Determine the [x, y] coordinate at the center of the cell enclosing the given text.  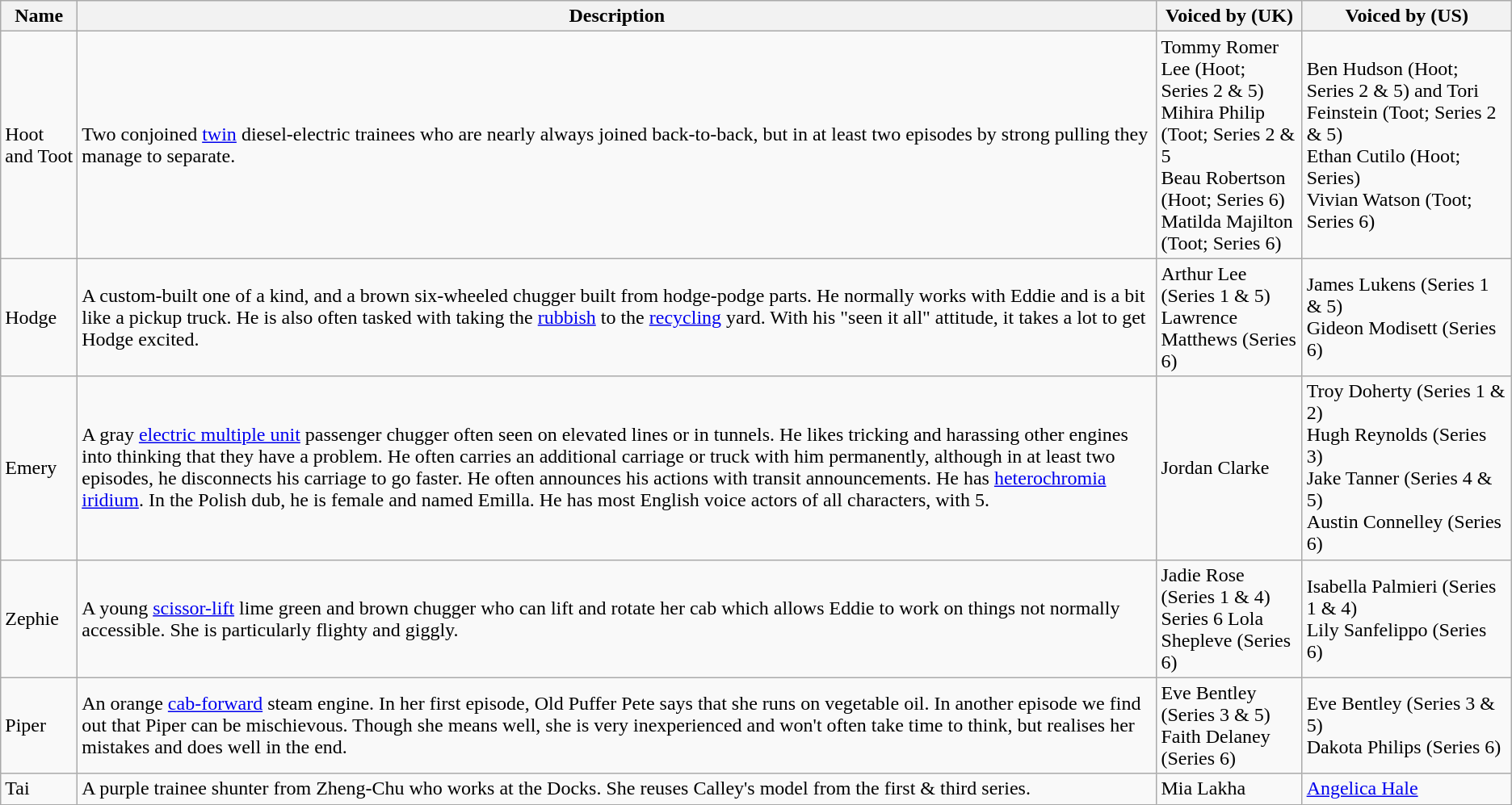
Eve Bentley (Series 3 & 5)Faith Delaney (Series 6) [1229, 725]
Isabella Palmieri (Series 1 & 4)Lily Sanfelippo (Series 6) [1407, 618]
Voiced by (UK) [1229, 16]
Mia Lakha [1229, 789]
A purple trainee shunter from Zheng-Chu who works at the Docks. She reuses Calley's model from the first & third series. [617, 789]
Zephie [39, 618]
Tai [39, 789]
Name [39, 16]
James Lukens (Series 1 & 5)Gideon Modisett (Series 6) [1407, 317]
Description [617, 16]
Eve Bentley (Series 3 & 5)Dakota Philips (Series 6) [1407, 725]
Emery [39, 468]
Jadie Rose (Series 1 & 4)Series 6 Lola Shepleve (Series 6) [1229, 618]
Hodge [39, 317]
Voiced by (US) [1407, 16]
Jordan Clarke [1229, 468]
Arthur Lee (Series 1 & 5)Lawrence Matthews (Series 6) [1229, 317]
Piper [39, 725]
Hoot and Toot [39, 145]
Angelica Hale [1407, 789]
Tommy Romer Lee (Hoot; Series 2 & 5) Mihira Philip (Toot; Series 2 & 5 Beau Robertson (Hoot; Series 6)Matilda Majilton (Toot; Series 6) [1229, 145]
Troy Doherty (Series 1 & 2)Hugh Reynolds (Series 3)Jake Tanner (Series 4 & 5)Austin Connelley (Series 6) [1407, 468]
Ben Hudson (Hoot; Series 2 & 5) and Tori Feinstein (Toot; Series 2 & 5)Ethan Cutilo (Hoot; Series)Vivian Watson (Toot; Series 6) [1407, 145]
